Capture the cell that displays the provided text and extract its [X, Y] central coordinate. 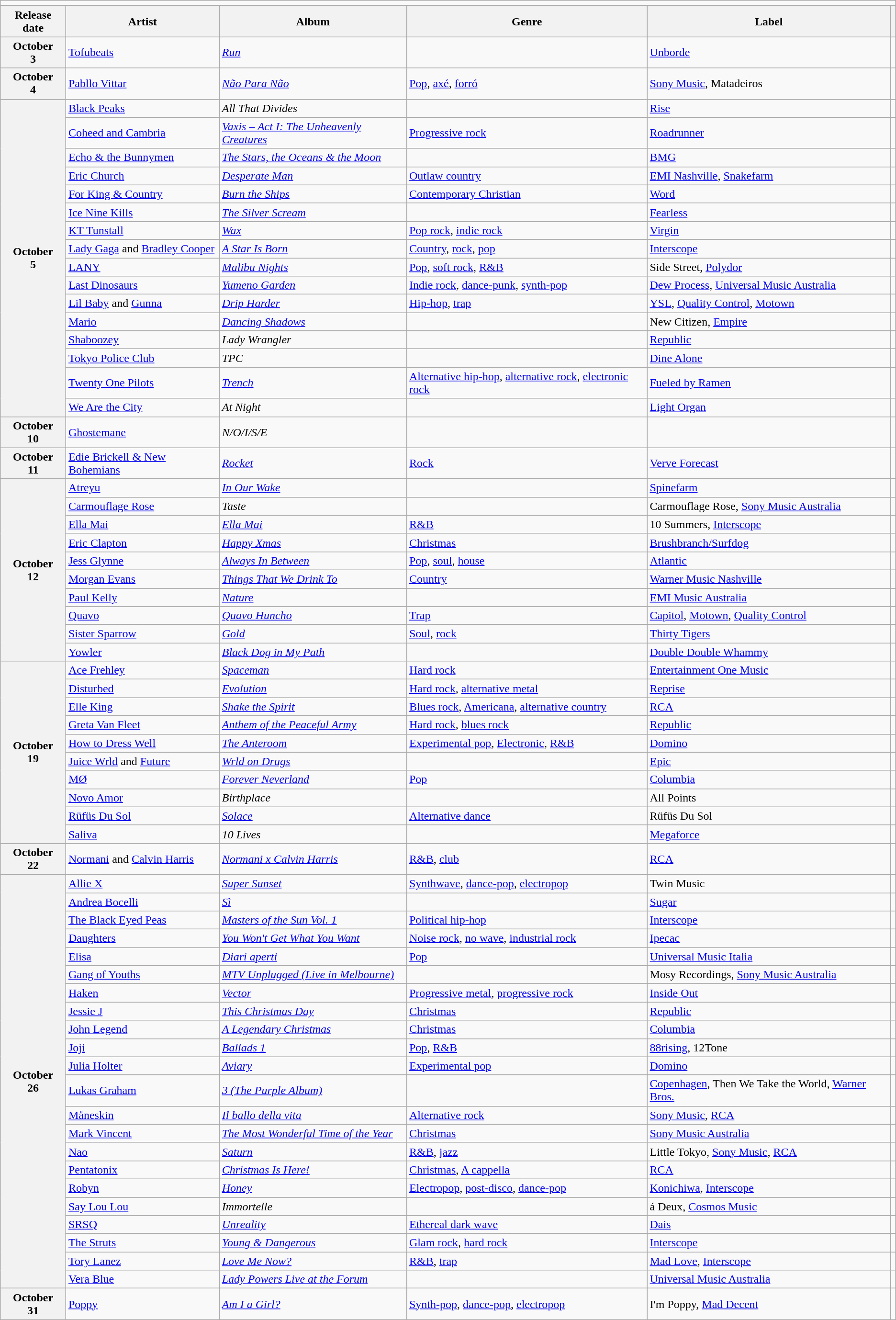
Christmas Is Here! [313, 1170]
Black Peaks [143, 108]
Ghostemane [143, 432]
Burn the Ships [313, 194]
R&B, trap [526, 1261]
Synthwave, dance-pop, electropop [526, 883]
Trench [313, 383]
Carmouflage Rose [143, 506]
Contemporary Christian [526, 194]
October19 [34, 753]
Edie Brickell & New Bohemians [143, 463]
Mark Vincent [143, 1133]
Aviary [313, 1066]
Inside Out [769, 993]
Pop, soul, house [526, 561]
Carmouflage Rose, Sony Music Australia [769, 506]
Desperate Man [313, 176]
Evolution [313, 688]
Jessie J [143, 1011]
Eric Clapton [143, 542]
Brushbranch/Surfdog [769, 542]
The Anteroom [313, 743]
Super Sunset [313, 883]
R&B [526, 524]
Country, rock, pop [526, 248]
Yumeno Garden [313, 285]
Virgin [769, 230]
Artist [143, 21]
Forever Neverland [313, 779]
Elisa [143, 957]
Nao [143, 1151]
R&B, jazz [526, 1151]
Run [313, 53]
Disturbed [143, 688]
Genre [526, 21]
For King & Country [143, 194]
Hard rock, blues rock [526, 725]
The Most Wonderful Time of the Year [313, 1133]
MTV Unplugged (Live in Melbourne) [313, 975]
MØ [143, 779]
Lady Powers Live at the Forum [313, 1279]
Hard rock [526, 670]
Honey [313, 1188]
R&B, club [526, 859]
Konichiwa, Interscope [769, 1188]
Thirty Tigers [769, 634]
Anthem of the Peaceful Army [313, 725]
October22 [34, 859]
Things That We Drink To [313, 579]
All That Divides [313, 108]
Unreality [313, 1225]
Alternative dance [526, 816]
10 Summers, Interscope [769, 524]
Ipecac [769, 938]
Mad Love, Interscope [769, 1261]
Ice Nine Kills [143, 212]
Love Me Now? [313, 1261]
October3 [34, 53]
Alternative rock [526, 1115]
Double Double Whammy [769, 652]
Warner Music Nashville [769, 579]
Allie X [143, 883]
Universal Music Australia [769, 1279]
10 Lives [313, 834]
Say Lou Lou [143, 1206]
Tofubeats [143, 53]
Vector [313, 993]
Entertainment One Music [769, 670]
Always In Between [313, 561]
Capitol, Motown, Quality Control [769, 616]
Am I a Girl? [313, 1304]
Normani and Calvin Harris [143, 859]
All Points [769, 798]
SRSQ [143, 1225]
Young & Dangerous [313, 1243]
Hard rock, alternative metal [526, 688]
Wax [313, 230]
YSL, Quality Control, Motown [769, 304]
Vera Blue [143, 1279]
Daughters [143, 938]
Quavo [143, 616]
Mario [143, 322]
Roadrunner [769, 133]
Dine Alone [769, 358]
Word [769, 194]
Tory Lanez [143, 1261]
How to Dress Well [143, 743]
Greta Van Fleet [143, 725]
Wrld on Drugs [313, 761]
You Won't Get What You Want [313, 938]
The Stars, the Oceans & the Moon [313, 158]
Album [313, 21]
Paul Kelly [143, 597]
Alternative hip-hop, alternative rock, electronic rock [526, 383]
New Citizen, Empire [769, 322]
Mosy Recordings, Sony Music Australia [769, 975]
Immortelle [313, 1206]
John Legend [143, 1029]
Progressive metal, progressive rock [526, 993]
Spinefarm [769, 488]
October26 [34, 1081]
N/O/I/S/E [313, 432]
Fueled by Ramen [769, 383]
Electropop, post-disco, dance-pop [526, 1188]
Sony Music Australia [769, 1133]
We Are the City [143, 407]
Political hip-hop [526, 920]
A Legendary Christmas [313, 1029]
Gold [313, 634]
Yowler [143, 652]
Sì [313, 902]
Reprise [769, 688]
Soul, rock [526, 634]
Copenhagen, Then We Take the World, Warner Bros. [769, 1091]
Release date [34, 21]
Unborde [769, 53]
Juice Wrld and Future [143, 761]
Dew Process, Universal Music Australia [769, 285]
88rising, 12Tone [769, 1048]
Sony Music, RCA [769, 1115]
Poppy [143, 1304]
Pop rock, indie rock [526, 230]
Verve Forecast [769, 463]
Il ballo della vita [313, 1115]
Pop, R&B [526, 1048]
Birthplace [313, 798]
Epic [769, 761]
EMI Music Australia [769, 597]
Malibu Nights [313, 267]
Megaforce [769, 834]
The Silver Scream [313, 212]
Novo Amor [143, 798]
Robyn [143, 1188]
Rise [769, 108]
Hip-hop, trap [526, 304]
Atreyu [143, 488]
Last Dinosaurs [143, 285]
Noise rock, no wave, industrial rock [526, 938]
Rock [526, 463]
Lady Gaga and Bradley Cooper [143, 248]
BMG [769, 158]
Julia Holter [143, 1066]
Country [526, 579]
3 (The Purple Album) [313, 1091]
Indie rock, dance-punk, synth-pop [526, 285]
Experimental pop, Electronic, R&B [526, 743]
Vaxis – Act I: The Unheavenly Creatures [313, 133]
Gang of Youths [143, 975]
Synth-pop, dance-pop, electropop [526, 1304]
Shake the Spirit [313, 707]
Twenty One Pilots [143, 383]
Happy Xmas [313, 542]
Universal Music Italia [769, 957]
Sony Music, Matadeiros [769, 83]
Lady Wrangler [313, 340]
Andrea Bocelli [143, 902]
October12 [34, 570]
Pentatonix [143, 1170]
Blues rock, Americana, alternative country [526, 707]
Dancing Shadows [313, 322]
Echo & the Bunnymen [143, 158]
Jess Glynne [143, 561]
Shaboozey [143, 340]
Pabllo Vittar [143, 83]
Não Para Não [313, 83]
Haken [143, 993]
EMI Nashville, Snakefarm [769, 176]
TPC [313, 358]
Coheed and Cambria [143, 133]
Taste [313, 506]
Pop, axé, forró [526, 83]
Nature [313, 597]
Glam rock, hard rock [526, 1243]
Fearless [769, 212]
October5 [34, 258]
Dais [769, 1225]
Quavo Huncho [313, 616]
October4 [34, 83]
Tokyo Police Club [143, 358]
Light Organ [769, 407]
Spaceman [313, 670]
Little Tokyo, Sony Music, RCA [769, 1151]
Solace [313, 816]
The Struts [143, 1243]
Drip Harder [313, 304]
This Christmas Day [313, 1011]
Side Street, Polydor [769, 267]
Rocket [313, 463]
Joji [143, 1048]
Lil Baby and Gunna [143, 304]
Christmas, A cappella [526, 1170]
Eric Church [143, 176]
At Night [313, 407]
á Deux, Cosmos Music [769, 1206]
Masters of the Sun Vol. 1 [313, 920]
Black Dog in My Path [313, 652]
Elle King [143, 707]
Ace Frehley [143, 670]
Experimental pop [526, 1066]
Ballads 1 [313, 1048]
October10 [34, 432]
Outlaw country [526, 176]
LANY [143, 267]
Progressive rock [526, 133]
The Black Eyed Peas [143, 920]
KT Tunstall [143, 230]
Morgan Evans [143, 579]
Saturn [313, 1151]
Trap [526, 616]
Sister Sparrow [143, 634]
Pop, soft rock, R&B [526, 267]
Sugar [769, 902]
I'm Poppy, Mad Decent [769, 1304]
October31 [34, 1304]
Måneskin [143, 1115]
Ethereal dark wave [526, 1225]
Lukas Graham [143, 1091]
Diari aperti [313, 957]
Label [769, 21]
Normani x Calvin Harris [313, 859]
A Star Is Born [313, 248]
In Our Wake [313, 488]
Twin Music [769, 883]
October11 [34, 463]
Saliva [143, 834]
Atlantic [769, 561]
